Pinpoint the cell where the given text exists, returning its (x, y) midpoint coordinate. 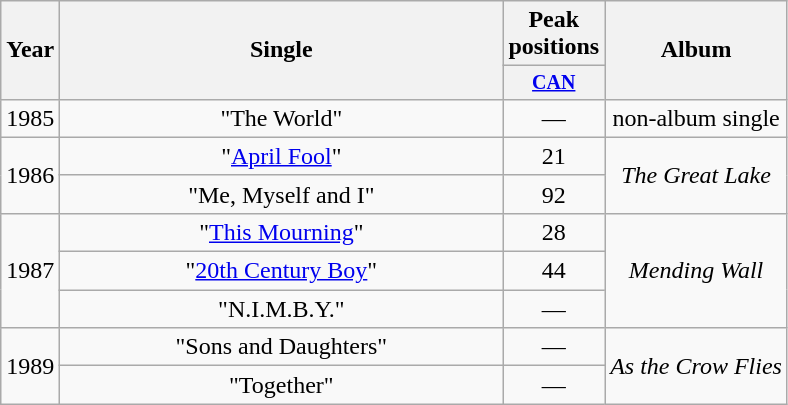
"Sons and Daughters" (282, 347)
"N.I.M.B.Y." (282, 309)
"The World" (282, 118)
Album (696, 50)
The Great Lake (696, 175)
1989 (30, 366)
"April Fool" (282, 156)
21 (554, 156)
As the Crow Flies (696, 366)
"Together" (282, 385)
"This Mourning" (282, 232)
Single (282, 50)
"Me, Myself and I" (282, 194)
1987 (30, 270)
Mending Wall (696, 270)
1986 (30, 175)
Peak positions (554, 34)
"20th Century Boy" (282, 271)
CAN (554, 82)
Year (30, 50)
44 (554, 271)
non-album single (696, 118)
92 (554, 194)
28 (554, 232)
1985 (30, 118)
